Detect which cell encompasses the target text, then output its (X, Y) center coordinate. 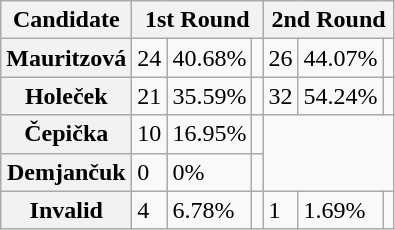
16.95% (210, 134)
21 (150, 96)
4 (150, 210)
Candidate (66, 20)
44.07% (340, 58)
10 (150, 134)
2nd Round (328, 20)
24 (150, 58)
26 (280, 58)
6.78% (210, 210)
Demjančuk (66, 172)
54.24% (340, 96)
Invalid (66, 210)
0 (150, 172)
35.59% (210, 96)
1st Round (198, 20)
32 (280, 96)
Mauritzová (66, 58)
40.68% (210, 58)
1.69% (340, 210)
0% (210, 172)
Holeček (66, 96)
1 (280, 210)
Čepička (66, 134)
